Determine the (X, Y) coordinate at the center of the cell enclosing the given text.  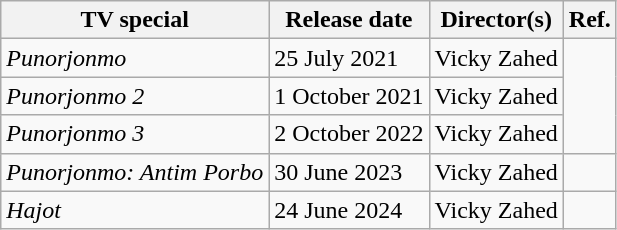
Release date (349, 20)
Hajot (135, 210)
25 July 2021 (349, 58)
Punorjonmo (135, 58)
Punorjonmo: Antim Porbo (135, 172)
Ref. (590, 20)
2 October 2022 (349, 134)
Punorjonmo 3 (135, 134)
TV special (135, 20)
Director(s) (496, 20)
24 June 2024 (349, 210)
30 June 2023 (349, 172)
1 October 2021 (349, 96)
Punorjonmo 2 (135, 96)
